Output the [x, y] coordinate of the center of the cell containing the given text.  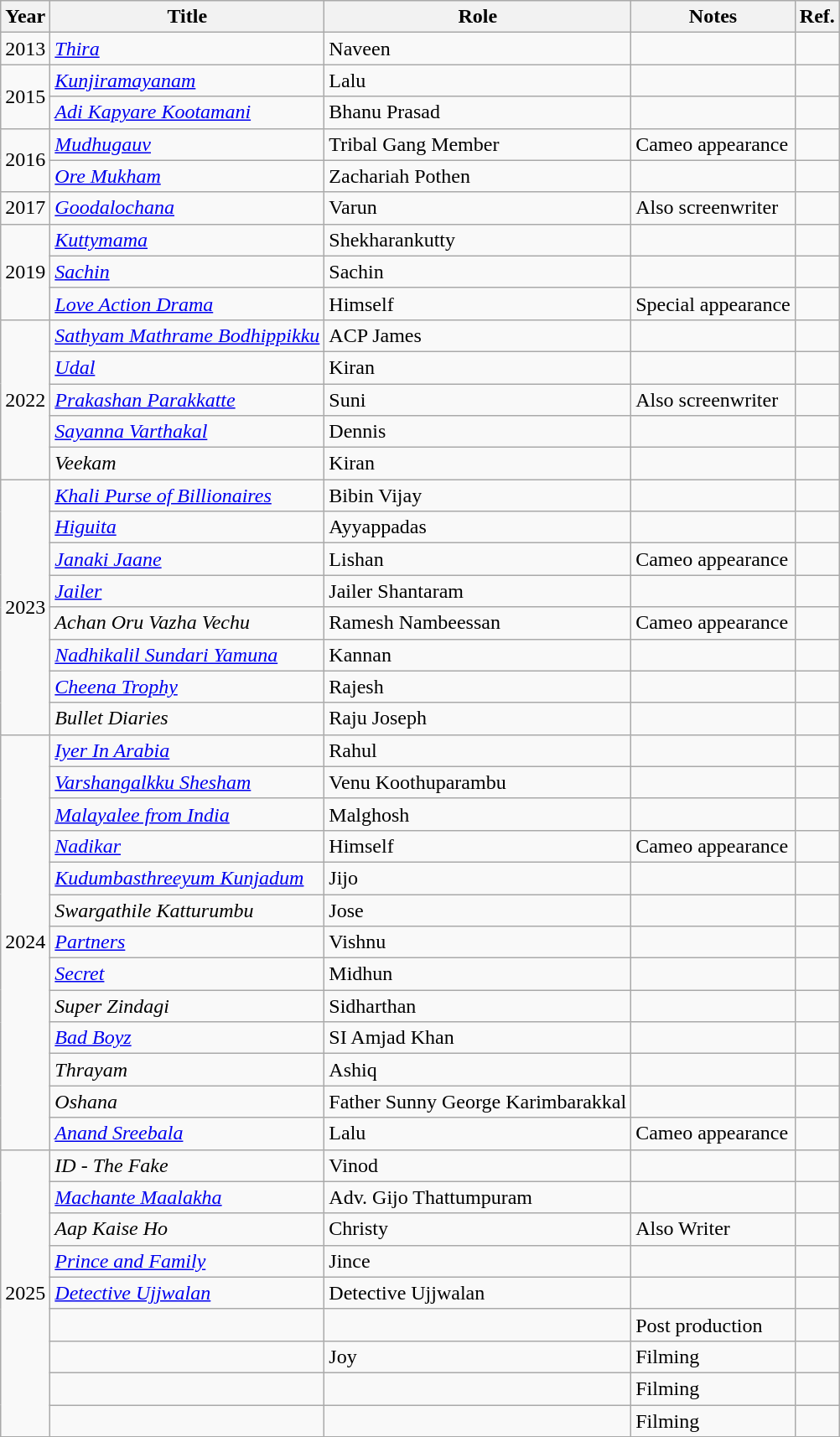
Role [478, 17]
Higuita [188, 527]
Thira [188, 49]
Machante Maalakha [188, 1197]
Christy [478, 1229]
Also Writer [713, 1229]
2023 [25, 607]
Jince [478, 1261]
Ref. [817, 17]
Achan Oru Vazha Vechu [188, 623]
Kudumbasthreeyum Kunjadum [188, 878]
Udal [188, 367]
Raju Joseph [478, 718]
Naveen [478, 49]
Adi Kapyare Kootamani [188, 112]
Ore Mukham [188, 176]
Father Sunny George Karimbarakkal [478, 1102]
Prince and Family [188, 1261]
Khali Purse of Billionaires [188, 495]
Dennis [478, 432]
Venu Koothuparambu [478, 782]
2019 [25, 272]
Bullet Diaries [188, 718]
Suni [478, 400]
Goodalochana [188, 208]
SI Amjad Khan [478, 1038]
Shekharankutty [478, 240]
Bad Boyz [188, 1038]
Notes [713, 17]
Jailer [188, 591]
Ashiq [478, 1070]
Oshana [188, 1102]
Super Zindagi [188, 1006]
Anand Sreebala [188, 1134]
Vinod [478, 1165]
Kannan [478, 655]
Malghosh [478, 814]
Jailer Shantaram [478, 591]
2024 [25, 942]
Jose [478, 910]
Midhun [478, 974]
Zachariah Pothen [478, 176]
Partners [188, 942]
Iyer In Arabia [188, 750]
ID - The Fake [188, 1165]
Nadikar [188, 846]
Post production [713, 1325]
Cheena Trophy [188, 687]
Veekam [188, 464]
Ayyappadas [478, 527]
Aap Kaise Ho [188, 1229]
Adv. Gijo Thattumpuram [478, 1197]
Malayalee from India [188, 814]
Rajesh [478, 687]
ACP James [478, 335]
2017 [25, 208]
Vishnu [478, 942]
Kunjiramayanam [188, 80]
Sidharthan [478, 1006]
Thrayam [188, 1070]
Prakashan Parakkatte [188, 400]
Joy [478, 1357]
Year [25, 17]
Special appearance [713, 303]
Secret [188, 974]
Sathyam Mathrame Bodhippikku [188, 335]
Nadhikalil Sundari Yamuna [188, 655]
Varun [478, 208]
Lishan [478, 559]
Love Action Drama [188, 303]
2025 [25, 1293]
Varshangalkku Shesham [188, 782]
2015 [25, 96]
Kuttymama [188, 240]
Sayanna Varthakal [188, 432]
Title [188, 17]
Jijo [478, 878]
2013 [25, 49]
Swargathile Katturumbu [188, 910]
Ramesh Nambeessan [478, 623]
Bibin Vijay [478, 495]
Bhanu Prasad [478, 112]
2016 [25, 160]
Mudhugauv [188, 144]
Janaki Jaane [188, 559]
Tribal Gang Member [478, 144]
Rahul [478, 750]
2022 [25, 399]
